Return (X, Y) of the center of cell containing provided text 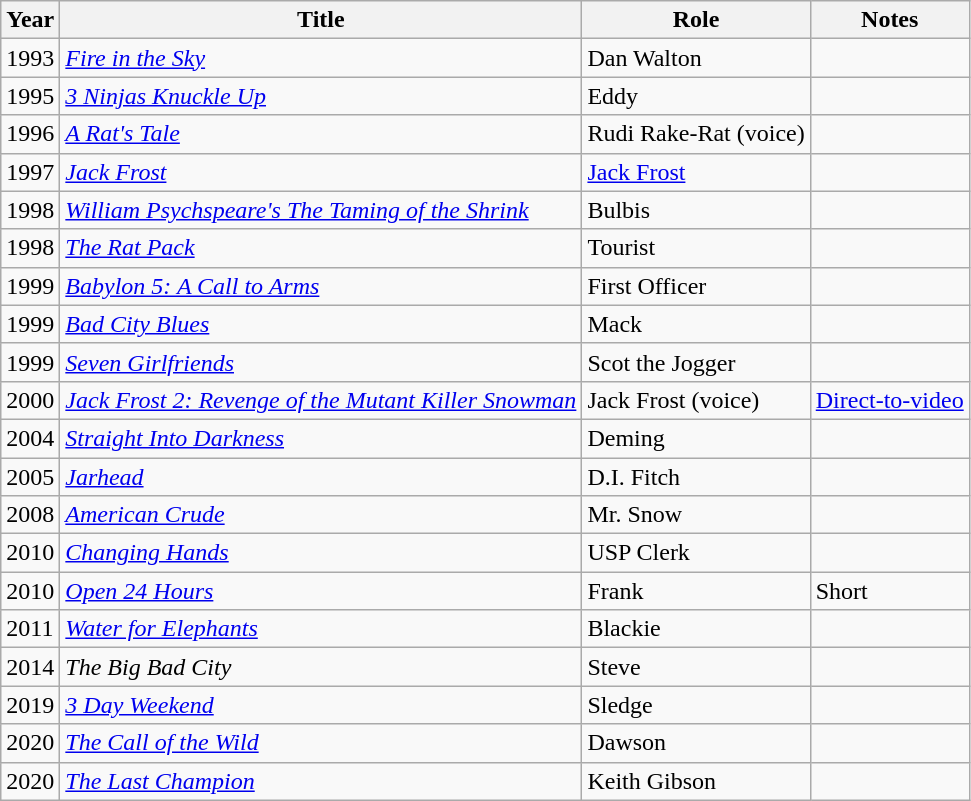
Deming (696, 438)
Water for Elephants (321, 629)
Babylon 5: A Call to Arms (321, 286)
Changing Hands (321, 553)
Sledge (696, 705)
First Officer (696, 286)
Rudi Rake-Rat (voice) (696, 134)
Bad City Blues (321, 324)
The Last Champion (321, 781)
Short (890, 591)
Eddy (696, 96)
Straight Into Darkness (321, 438)
2008 (30, 515)
2019 (30, 705)
Jack Frost (voice) (696, 400)
2000 (30, 400)
The Call of the Wild (321, 743)
Steve (696, 667)
Title (321, 20)
2011 (30, 629)
Fire in the Sky (321, 58)
Blackie (696, 629)
Notes (890, 20)
Frank (696, 591)
Tourist (696, 248)
Mr. Snow (696, 515)
USP Clerk (696, 553)
Open 24 Hours (321, 591)
3 Day Weekend (321, 705)
Direct-to-video (890, 400)
Dan Walton (696, 58)
2004 (30, 438)
Role (696, 20)
Year (30, 20)
Keith Gibson (696, 781)
1996 (30, 134)
1995 (30, 96)
Jarhead (321, 477)
Seven Girlfriends (321, 362)
Mack (696, 324)
2005 (30, 477)
Bulbis (696, 210)
The Rat Pack (321, 248)
1993 (30, 58)
William Psychspeare's The Taming of the Shrink (321, 210)
2014 (30, 667)
3 Ninjas Knuckle Up (321, 96)
1997 (30, 172)
A Rat's Tale (321, 134)
D.I. Fitch (696, 477)
Scot the Jogger (696, 362)
Jack Frost 2: Revenge of the Mutant Killer Snowman (321, 400)
American Crude (321, 515)
Dawson (696, 743)
The Big Bad City (321, 667)
